Capture the cell that displays the provided text and extract its [X, Y] central coordinate. 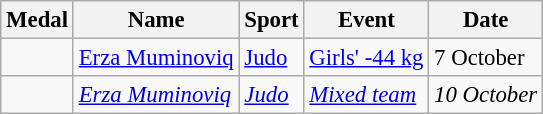
7 October [486, 58]
Event [366, 20]
Sport [272, 20]
Name [156, 20]
10 October [486, 95]
Mixed team [366, 95]
Medal [38, 20]
Date [486, 20]
Girls' -44 kg [366, 58]
